Provide the (X, Y) coordinate of the cell's center where the given text is located.  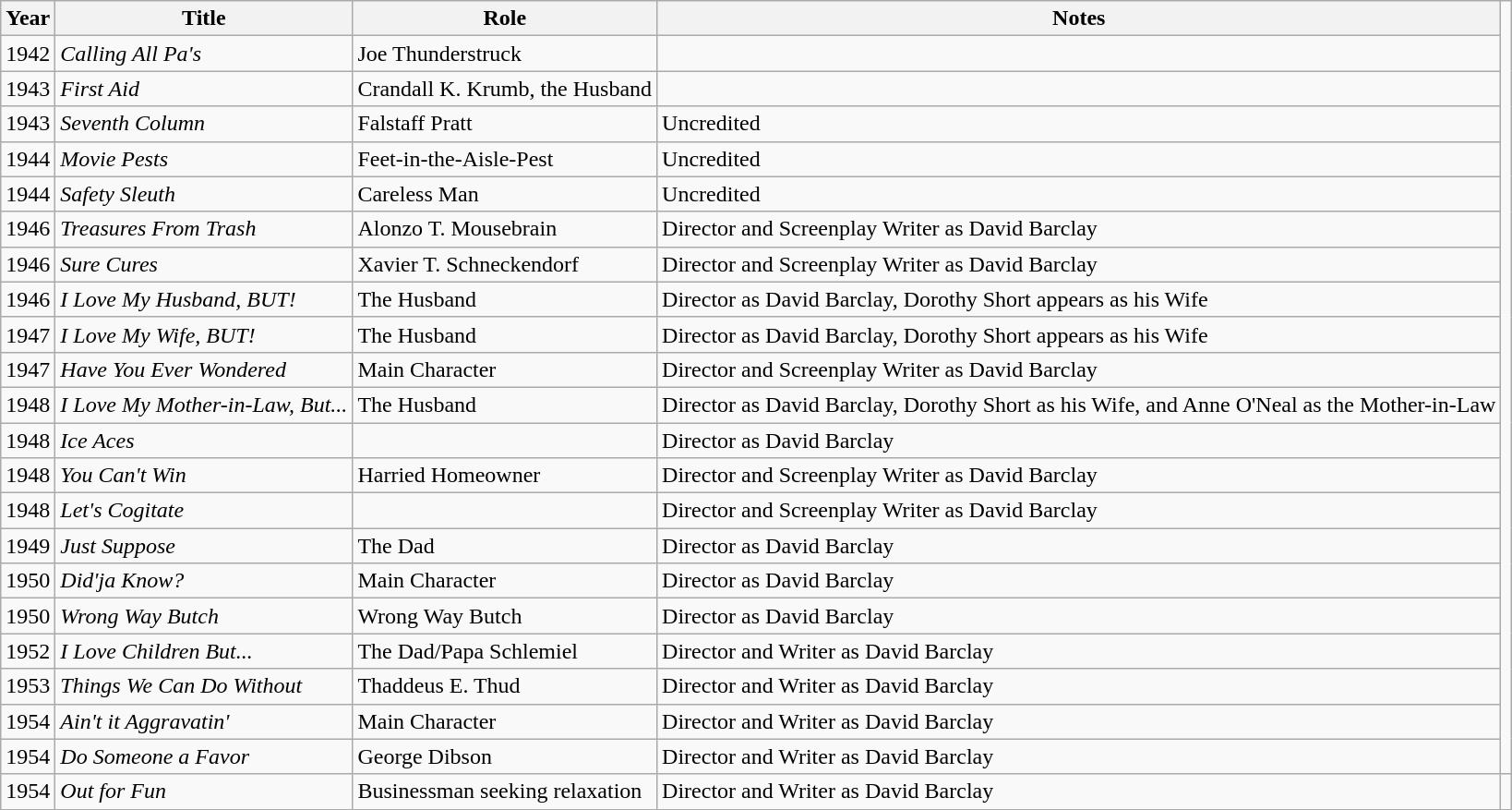
Safety Sleuth (204, 194)
Thaddeus E. Thud (505, 686)
Things We Can Do Without (204, 686)
Joe Thunderstruck (505, 54)
Director as David Barclay, Dorothy Short as his Wife, and Anne O'Neal as the Mother-in-Law (1079, 405)
Let's Cogitate (204, 511)
Do Someone a Favor (204, 756)
I Love Children But... (204, 651)
Careless Man (505, 194)
Notes (1079, 18)
Movie Pests (204, 159)
Crandall K. Krumb, the Husband (505, 89)
You Can't Win (204, 476)
Calling All Pa's (204, 54)
Treasures From Trash (204, 229)
I Love My Husband, BUT! (204, 299)
First Aid (204, 89)
George Dibson (505, 756)
Seventh Column (204, 124)
Businessman seeking relaxation (505, 792)
1952 (28, 651)
Out for Fun (204, 792)
I Love My Wife, BUT! (204, 334)
Falstaff Pratt (505, 124)
Harried Homeowner (505, 476)
Have You Ever Wondered (204, 369)
The Dad/Papa Schlemiel (505, 651)
The Dad (505, 546)
Did'ja Know? (204, 581)
1942 (28, 54)
Xavier T. Schneckendorf (505, 264)
Alonzo T. Mousebrain (505, 229)
I Love My Mother-in-Law, But... (204, 405)
Ain't it Aggravatin' (204, 721)
Role (505, 18)
Title (204, 18)
Ice Aces (204, 441)
1949 (28, 546)
1953 (28, 686)
Year (28, 18)
Sure Cures (204, 264)
Feet-in-the-Aisle-Pest (505, 159)
Just Suppose (204, 546)
